Extract the [x, y] coordinate from the center of the cell holding the provided text.  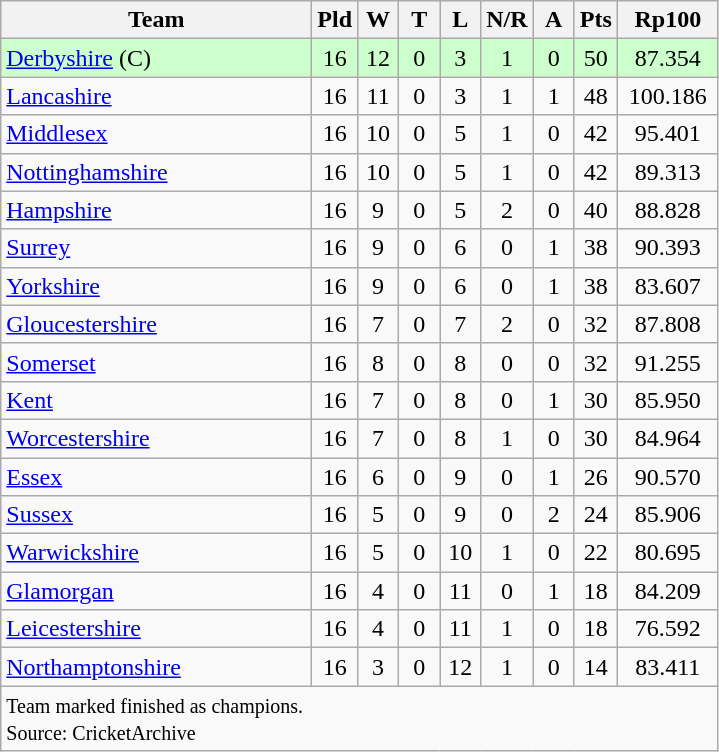
Gloucestershire [156, 324]
Pts [596, 20]
24 [596, 515]
26 [596, 477]
Lancashire [156, 96]
Nottinghamshire [156, 172]
Rp100 [668, 20]
22 [596, 553]
Leicestershire [156, 629]
50 [596, 58]
Yorkshire [156, 286]
84.209 [668, 591]
Team marked finished as champions.Source: CricketArchive [360, 718]
83.411 [668, 667]
100.186 [668, 96]
Team [156, 20]
Worcestershire [156, 438]
N/R [507, 20]
76.592 [668, 629]
87.808 [668, 324]
91.255 [668, 362]
84.964 [668, 438]
85.950 [668, 400]
Glamorgan [156, 591]
Sussex [156, 515]
Northamptonshire [156, 667]
90.393 [668, 248]
L [460, 20]
Middlesex [156, 134]
80.695 [668, 553]
88.828 [668, 210]
Somerset [156, 362]
48 [596, 96]
T [420, 20]
90.570 [668, 477]
A [554, 20]
Pld [335, 20]
87.354 [668, 58]
Surrey [156, 248]
Essex [156, 477]
89.313 [668, 172]
14 [596, 667]
Kent [156, 400]
83.607 [668, 286]
40 [596, 210]
Derbyshire (C) [156, 58]
Warwickshire [156, 553]
Hampshire [156, 210]
W [378, 20]
95.401 [668, 134]
85.906 [668, 515]
